Capture the cell that displays the provided text and extract its (X, Y) central coordinate. 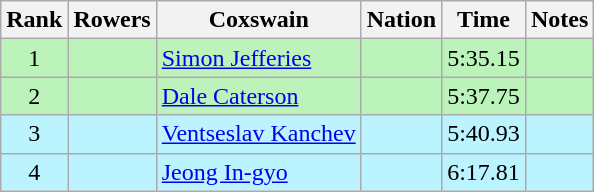
5:35.15 (484, 58)
Simon Jefferies (258, 58)
Rowers (112, 20)
Rank (34, 20)
Jeong In-gyo (258, 172)
6:17.81 (484, 172)
Notes (559, 20)
2 (34, 96)
Coxswain (258, 20)
Dale Caterson (258, 96)
1 (34, 58)
4 (34, 172)
5:40.93 (484, 134)
3 (34, 134)
5:37.75 (484, 96)
Time (484, 20)
Ventseslav Kanchev (258, 134)
Nation (401, 20)
